Search for the cell housing the specified text and yield its [X, Y] center coordinate. 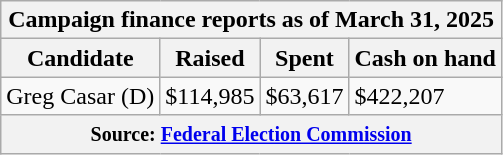
Raised [210, 58]
$114,985 [210, 96]
Spent [304, 58]
$63,617 [304, 96]
Cash on hand [425, 58]
Candidate [80, 58]
Greg Casar (D) [80, 96]
$422,207 [425, 96]
Source: Federal Election Commission [252, 134]
Campaign finance reports as of March 31, 2025 [252, 20]
